Scan for the cell matching the given text and deliver its [x, y] coordinate at center. 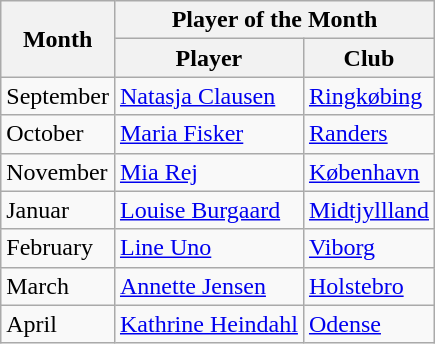
Month [58, 39]
Club [368, 58]
Januar [58, 210]
Ringkøbing [368, 96]
Viborg [368, 248]
Maria Fisker [208, 134]
Midtjyllland [368, 210]
Odense [368, 324]
March [58, 286]
October [58, 134]
February [58, 248]
Annette Jensen [208, 286]
Randers [368, 134]
Holstebro [368, 286]
Louise Burgaard [208, 210]
April [58, 324]
Player of the Month [274, 20]
Mia Rej [208, 172]
Kathrine Heindahl [208, 324]
København [368, 172]
Line Uno [208, 248]
Player [208, 58]
November [58, 172]
September [58, 96]
Natasja Clausen [208, 96]
